Capture the cell that displays the provided text and extract its [X, Y] central coordinate. 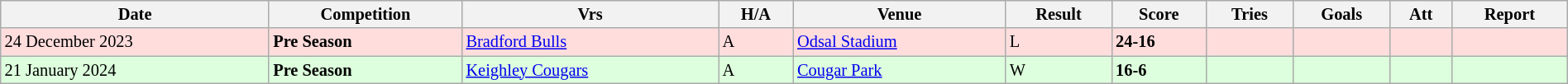
Report [1510, 14]
Result [1059, 14]
16-6 [1159, 70]
L [1059, 42]
W [1059, 70]
Competition [366, 14]
21 January 2024 [136, 70]
Date [136, 14]
Tries [1249, 14]
Venue [900, 14]
Bradford Bulls [590, 42]
24 December 2023 [136, 42]
Odsal Stadium [900, 42]
Vrs [590, 14]
H/A [756, 14]
Goals [1341, 14]
24-16 [1159, 42]
Score [1159, 14]
Att [1421, 14]
Keighley Cougars [590, 70]
Cougar Park [900, 70]
